Detect which cell encompasses the target text, then output its (X, Y) center coordinate. 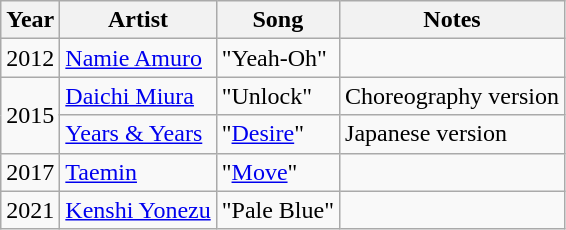
"Desire" (278, 134)
2012 (30, 58)
2017 (30, 172)
Years & Years (138, 134)
Kenshi Yonezu (138, 210)
Song (278, 20)
Namie Amuro (138, 58)
"Unlock" (278, 96)
"Yeah-Oh" (278, 58)
"Move" (278, 172)
Taemin (138, 172)
Japanese version (452, 134)
Artist (138, 20)
Notes (452, 20)
Year (30, 20)
2015 (30, 115)
2021 (30, 210)
"Pale Blue" (278, 210)
Choreography version (452, 96)
Daichi Miura (138, 96)
